Scan for the cell matching the given text and deliver its (X, Y) coordinate at center. 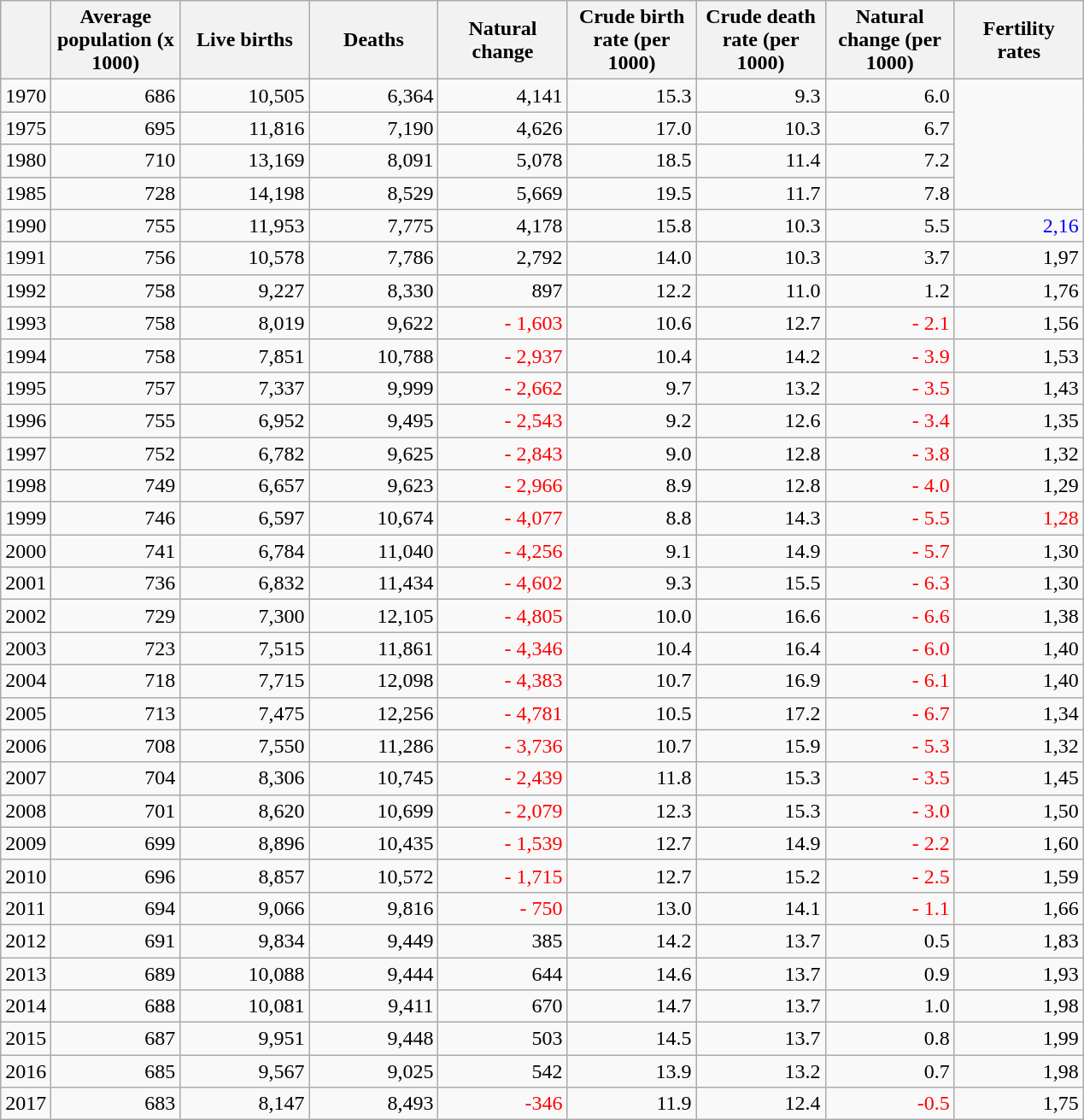
1.2 (890, 290)
0.7 (890, 1071)
7,190 (374, 128)
1.0 (890, 1006)
- 6.3 (890, 583)
15.5 (760, 583)
7,715 (244, 681)
4,141 (502, 96)
- 1.1 (890, 908)
6,832 (244, 583)
- 3.9 (890, 355)
16.6 (760, 616)
- 3,736 (502, 746)
2015 (26, 1039)
13.0 (632, 908)
1993 (26, 323)
6,657 (244, 486)
10,699 (374, 811)
0.5 (890, 941)
6.0 (890, 96)
17.2 (760, 713)
708 (116, 746)
1980 (26, 161)
1,99 (1018, 1039)
16.4 (760, 648)
8,147 (244, 1104)
2004 (26, 681)
9.2 (632, 420)
689 (116, 973)
542 (502, 1071)
15.2 (760, 876)
10,505 (244, 96)
- 4.0 (890, 486)
1997 (26, 454)
385 (502, 941)
Natural change (per 1000) (890, 40)
- 1,539 (502, 843)
2011 (26, 908)
2012 (26, 941)
6.7 (890, 128)
- 2,966 (502, 486)
6,952 (244, 420)
752 (116, 454)
9,227 (244, 290)
- 2,079 (502, 811)
10,572 (374, 876)
897 (502, 290)
710 (116, 161)
Crude death rate (per 1000) (760, 40)
12,105 (374, 616)
746 (116, 519)
7,475 (244, 713)
2009 (26, 843)
15.9 (760, 746)
685 (116, 1071)
1,60 (1018, 843)
2006 (26, 746)
13.9 (632, 1071)
2014 (26, 1006)
4,626 (502, 128)
1996 (26, 420)
1,93 (1018, 973)
9,448 (374, 1039)
2002 (26, 616)
704 (116, 778)
10,745 (374, 778)
- 2,543 (502, 420)
12.3 (632, 811)
1985 (26, 193)
686 (116, 96)
- 6.7 (890, 713)
7,786 (374, 258)
12.4 (760, 1104)
2007 (26, 778)
1990 (26, 226)
9,834 (244, 941)
5,669 (502, 193)
- 750 (502, 908)
1,76 (1018, 290)
10.0 (632, 616)
2016 (26, 1071)
- 5.7 (890, 551)
1,97 (1018, 258)
2001 (26, 583)
644 (502, 973)
5,078 (502, 161)
10.5 (632, 713)
8,620 (244, 811)
11.4 (760, 161)
1994 (26, 355)
756 (116, 258)
11.8 (632, 778)
- 4,805 (502, 616)
6,784 (244, 551)
1,56 (1018, 323)
7.2 (890, 161)
- 2,662 (502, 388)
1995 (26, 388)
2,792 (502, 258)
12,256 (374, 713)
1,38 (1018, 616)
7,775 (374, 226)
757 (116, 388)
723 (116, 648)
1,83 (1018, 941)
-346 (502, 1104)
8.9 (632, 486)
13,169 (244, 161)
691 (116, 941)
- 3.0 (890, 811)
2003 (26, 648)
12.2 (632, 290)
9,623 (374, 486)
713 (116, 713)
- 4,781 (502, 713)
8,306 (244, 778)
699 (116, 843)
11,953 (244, 226)
7,515 (244, 648)
9,816 (374, 908)
12,098 (374, 681)
- 4,077 (502, 519)
701 (116, 811)
1,45 (1018, 778)
2013 (26, 973)
- 4,383 (502, 681)
736 (116, 583)
0.9 (890, 973)
9,495 (374, 420)
7,300 (244, 616)
1999 (26, 519)
1,35 (1018, 420)
695 (116, 128)
- 5.3 (890, 746)
1,29 (1018, 486)
1,53 (1018, 355)
10,674 (374, 519)
14.6 (632, 973)
14,198 (244, 193)
8,529 (374, 193)
6,597 (244, 519)
14.7 (632, 1006)
9,411 (374, 1006)
1,28 (1018, 519)
3.7 (890, 258)
11,861 (374, 648)
2017 (26, 1104)
Natural change (502, 40)
7,337 (244, 388)
11,286 (374, 746)
9,066 (244, 908)
19.5 (632, 193)
1,59 (1018, 876)
10,578 (244, 258)
12.6 (760, 420)
2,16 (1018, 226)
2008 (26, 811)
Average population (x 1000) (116, 40)
11,816 (244, 128)
18.5 (632, 161)
1,43 (1018, 388)
Crude birth rate (per 1000) (632, 40)
14.5 (632, 1039)
5.5 (890, 226)
503 (502, 1039)
9.7 (632, 388)
17.0 (632, 128)
10.6 (632, 323)
10,081 (244, 1006)
11,434 (374, 583)
683 (116, 1104)
8.8 (632, 519)
9,999 (374, 388)
14.3 (760, 519)
10,088 (244, 973)
1992 (26, 290)
688 (116, 1006)
9,622 (374, 323)
687 (116, 1039)
8,857 (244, 876)
9,449 (374, 941)
1,50 (1018, 811)
- 2,937 (502, 355)
10,435 (374, 843)
14.1 (760, 908)
0.8 (890, 1039)
Live births (244, 40)
-0.5 (890, 1104)
2005 (26, 713)
1,66 (1018, 908)
7,851 (244, 355)
7.8 (890, 193)
9,444 (374, 973)
- 4,256 (502, 551)
- 4,346 (502, 648)
8,330 (374, 290)
- 2.5 (890, 876)
2000 (26, 551)
2010 (26, 876)
1975 (26, 128)
8,019 (244, 323)
6,782 (244, 454)
14.0 (632, 258)
9,625 (374, 454)
- 6.1 (890, 681)
11.9 (632, 1104)
4,178 (502, 226)
1,75 (1018, 1104)
- 1,715 (502, 876)
1998 (26, 486)
718 (116, 681)
- 6.0 (890, 648)
8,896 (244, 843)
11,040 (374, 551)
670 (502, 1006)
11.0 (760, 290)
- 1,603 (502, 323)
- 5.5 (890, 519)
- 2,843 (502, 454)
1,34 (1018, 713)
- 2,439 (502, 778)
15.8 (632, 226)
10,788 (374, 355)
1970 (26, 96)
- 2.1 (890, 323)
9,025 (374, 1071)
728 (116, 193)
696 (116, 876)
729 (116, 616)
8,091 (374, 161)
- 2.2 (890, 843)
8,493 (374, 1104)
- 4,602 (502, 583)
7,550 (244, 746)
9,951 (244, 1039)
1991 (26, 258)
694 (116, 908)
741 (116, 551)
749 (116, 486)
9.1 (632, 551)
11.7 (760, 193)
6,364 (374, 96)
Fertility rates (1018, 40)
9.0 (632, 454)
- 6.6 (890, 616)
- 3.8 (890, 454)
16.9 (760, 681)
9,567 (244, 1071)
Deaths (374, 40)
- 3.4 (890, 420)
